From the cell containing the given text, extract its center point as (x, y) coordinate. 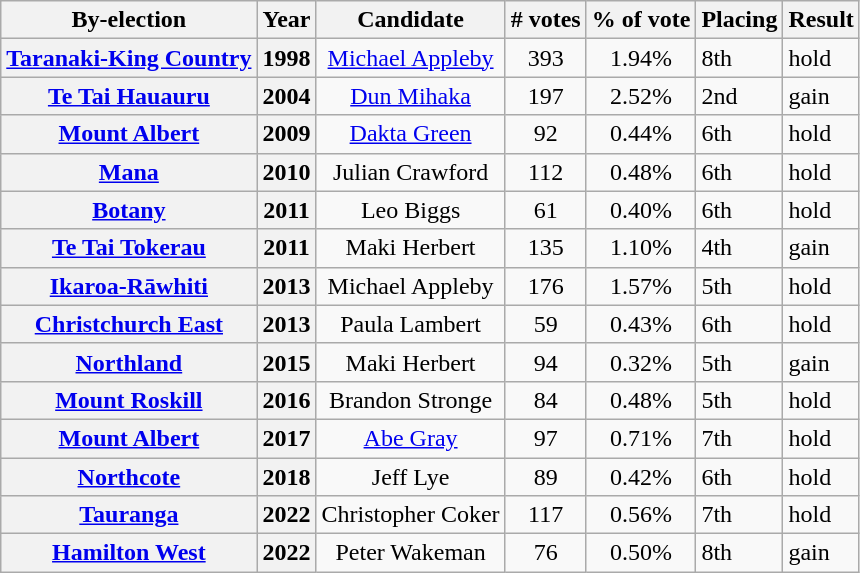
84 (546, 400)
1.57% (641, 286)
Paula Lambert (410, 324)
Abe Gray (410, 438)
2018 (286, 477)
Candidate (410, 20)
Taranaki-King Country (129, 58)
4th (740, 248)
112 (546, 172)
Northland (129, 362)
Dakta Green (410, 134)
2010 (286, 172)
97 (546, 438)
0.50% (641, 553)
1.94% (641, 58)
1.10% (641, 248)
2015 (286, 362)
Leo Biggs (410, 210)
Te Tai Tokerau (129, 248)
2009 (286, 134)
2016 (286, 400)
By-election (129, 20)
Ikaroa-Rāwhiti (129, 286)
Christopher Coker (410, 515)
176 (546, 286)
117 (546, 515)
76 (546, 553)
2nd (740, 96)
59 (546, 324)
0.56% (641, 515)
Peter Wakeman (410, 553)
393 (546, 58)
1998 (286, 58)
94 (546, 362)
0.44% (641, 134)
Julian Crawford (410, 172)
Result (821, 20)
Tauranga (129, 515)
2017 (286, 438)
Placing (740, 20)
Northcote (129, 477)
0.40% (641, 210)
Te Tai Hauauru (129, 96)
# votes (546, 20)
92 (546, 134)
0.42% (641, 477)
0.71% (641, 438)
Year (286, 20)
89 (546, 477)
Hamilton West (129, 553)
% of vote (641, 20)
197 (546, 96)
2.52% (641, 96)
0.43% (641, 324)
Christchurch East (129, 324)
Brandon Stronge (410, 400)
135 (546, 248)
Dun Mihaka (410, 96)
Mana (129, 172)
0.32% (641, 362)
61 (546, 210)
Mount Roskill (129, 400)
Botany (129, 210)
Jeff Lye (410, 477)
2004 (286, 96)
